Return (x, y) of the center of cell containing provided text 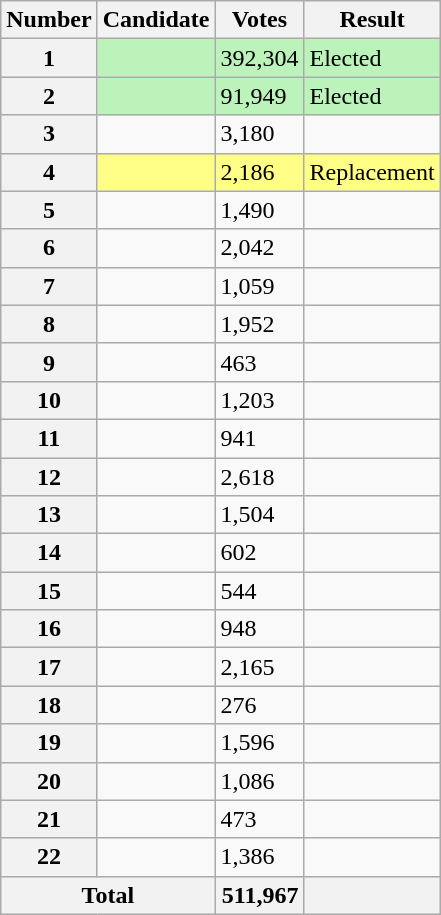
22 (49, 857)
463 (260, 362)
10 (49, 400)
941 (260, 438)
473 (260, 819)
2,618 (260, 477)
2,165 (260, 667)
Total (108, 895)
Number (49, 20)
5 (49, 210)
14 (49, 553)
1,490 (260, 210)
2 (49, 96)
20 (49, 781)
8 (49, 324)
1,059 (260, 286)
11 (49, 438)
18 (49, 705)
19 (49, 743)
Replacement (372, 172)
544 (260, 591)
9 (49, 362)
7 (49, 286)
602 (260, 553)
2,042 (260, 248)
1,386 (260, 857)
511,967 (260, 895)
3,180 (260, 134)
1,952 (260, 324)
1,086 (260, 781)
91,949 (260, 96)
392,304 (260, 58)
276 (260, 705)
15 (49, 591)
948 (260, 629)
17 (49, 667)
21 (49, 819)
1,596 (260, 743)
2,186 (260, 172)
Votes (260, 20)
1 (49, 58)
16 (49, 629)
1,504 (260, 515)
13 (49, 515)
3 (49, 134)
12 (49, 477)
6 (49, 248)
Result (372, 20)
Candidate (156, 20)
4 (49, 172)
1,203 (260, 400)
